From the cell containing the given text, extract its center point as [x, y] coordinate. 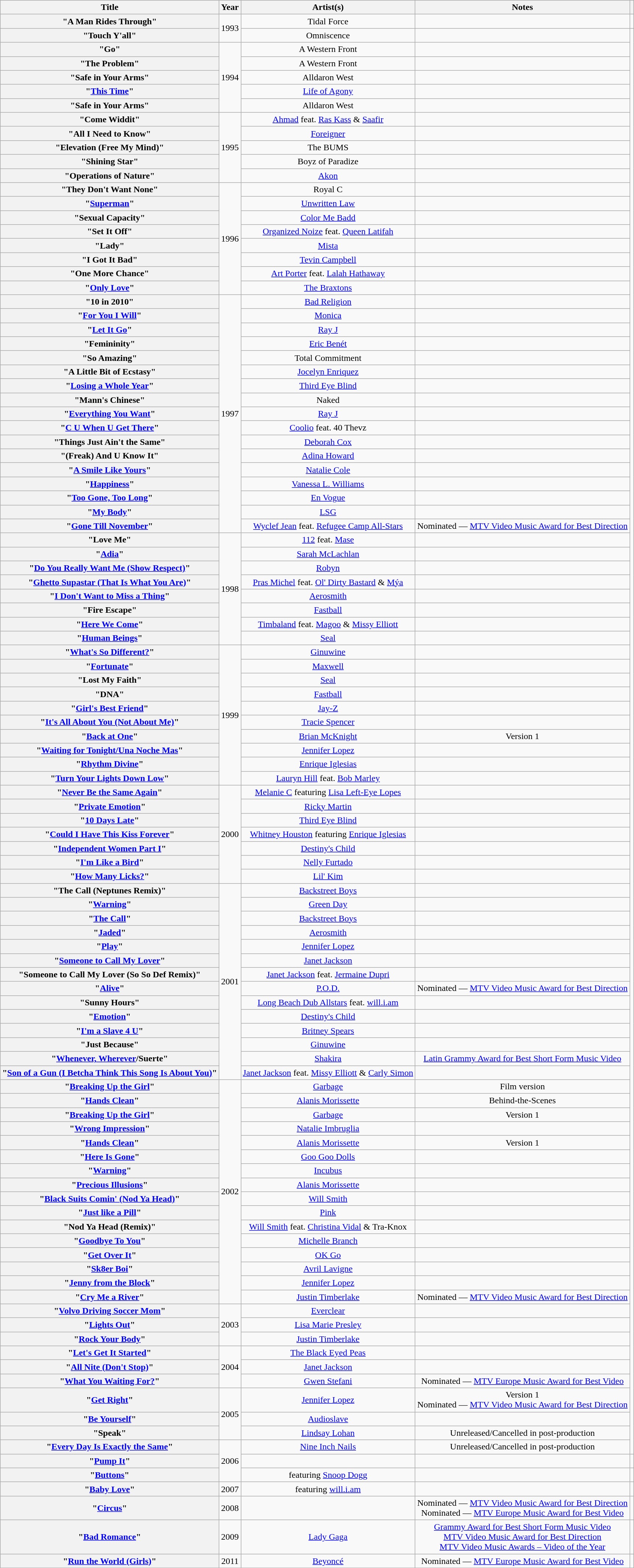
2007 [230, 1489]
"Back at One" [110, 736]
"Precious Illusions" [110, 1185]
Janet Jackson feat. Missy Elliott & Carly Simon [328, 1073]
"Lady" [110, 246]
"Everything You Want" [110, 414]
"(Freak) And U Know It" [110, 456]
"Ghetto Supastar (That Is What You Are)" [110, 582]
"Just like a Pill" [110, 1213]
The Braxtons [328, 288]
The Black Eyed Peas [328, 1353]
Deborah Cox [328, 442]
"10 Days Late" [110, 820]
2008 [230, 1508]
"Go" [110, 49]
1995 [230, 147]
Akon [328, 176]
"Fire Escape" [110, 610]
Nominated — MTV Video Music Award for Best DirectionNominated — MTV Europe Music Award for Best Video [522, 1508]
Wyclef Jean feat. Refugee Camp All-Stars [328, 526]
P.O.D. [328, 988]
"Circus" [110, 1508]
Title [110, 7]
Natalie Cole [328, 470]
"Goodbye To You" [110, 1241]
Lisa Marie Presley [328, 1325]
1994 [230, 77]
"One More Chance" [110, 274]
Notes [522, 7]
"Never Be the Same Again" [110, 792]
Janet Jackson feat. Jermaine Dupri [328, 974]
Audioslave [328, 1419]
Boyz of Paradize [328, 161]
"Do You Really Want Me (Show Respect)" [110, 568]
Grammy Award for Best Short Form Music VideoMTV Video Music Award for Best DirectionMTV Video Music Awards – Video of the Year [522, 1537]
"The Call (Neptunes Remix)" [110, 890]
Beyoncé [328, 1561]
"Son of a Gun (I Betcha Think This Song Is About You)" [110, 1073]
"Get Right" [110, 1400]
"Sunny Hours" [110, 1002]
Nine Inch Nails [328, 1447]
"Alive" [110, 988]
Nelly Furtado [328, 862]
"The Call" [110, 918]
Lady Gaga [328, 1537]
"What's So Different?" [110, 652]
1997 [230, 414]
Lil' Kim [328, 876]
Version 1Nominated — MTV Video Music Award for Best Direction [522, 1400]
"My Body" [110, 512]
"Bad Romance" [110, 1537]
"I'm a Slave 4 U" [110, 1030]
2011 [230, 1561]
"Could I Have This Kiss Forever" [110, 834]
"For You I Will" [110, 316]
"Set It Off" [110, 232]
Ahmad feat. Ras Kass & Saafir [328, 119]
"I Don't Want to Miss a Thing" [110, 596]
Royal C [328, 190]
"I Got It Bad" [110, 260]
"A Smile Like Yours" [110, 470]
Green Day [328, 904]
"C U When U Get There" [110, 428]
"Wrong Impression" [110, 1129]
Behind-the-Scenes [522, 1101]
"Adia" [110, 554]
Robyn [328, 568]
"Love Me" [110, 540]
"Whenever, Wherever/Suerte" [110, 1058]
Natalie Imbruglia [328, 1129]
Enrique Iglesias [328, 764]
"What You Waiting For?" [110, 1381]
The BUMS [328, 147]
"Things Just Ain't the Same" [110, 442]
"Girl's Best Friend" [110, 708]
Michelle Branch [328, 1241]
Vanessa L. Williams [328, 484]
"Fortunate" [110, 666]
featuring Snoop Dogg [328, 1475]
2005 [230, 1414]
"Touch Y'all" [110, 35]
"Volvo Driving Soccer Mom" [110, 1311]
"Sexual Capacity" [110, 218]
Whitney Houston featuring Enrique Iglesias [328, 834]
"This Time" [110, 91]
"Jenny from the Block" [110, 1283]
"Cry Me a River" [110, 1297]
"Every Day Is Exactly the Same" [110, 1447]
"Black Suits Comin' (Nod Ya Head)" [110, 1199]
1993 [230, 28]
Timbaland feat. Magoo & Missy Elliott [328, 624]
"Someone to Call My Lover" [110, 960]
"All Nite (Don't Stop)" [110, 1367]
2004 [230, 1367]
"All I Need to Know" [110, 133]
"Be Yourself" [110, 1419]
Latin Grammy Award for Best Short Form Music Video [522, 1058]
"Come Widdit" [110, 119]
Everclear [328, 1311]
"DNA" [110, 694]
112 feat. Mase [328, 540]
"Turn Your Lights Down Low" [110, 778]
"Get Over It" [110, 1255]
Shakira [328, 1058]
Sarah McLachlan [328, 554]
Artist(s) [328, 7]
"A Man Rides Through" [110, 21]
En Vogue [328, 498]
1999 [230, 715]
"Operations of Nature" [110, 176]
OK Go [328, 1255]
"Baby Love" [110, 1489]
Lauryn Hill feat. Bob Marley [328, 778]
"Sk8er Boi" [110, 1269]
"I'm Like a Bird" [110, 862]
Melanie C featuring Lisa Left-Eye Lopes [328, 792]
"Jaded" [110, 932]
"Run the World (Girls)" [110, 1561]
Maxwell [328, 666]
"Someone to Call My Lover (So So Def Remix)" [110, 974]
"Let's Get It Started" [110, 1353]
Total Commitment [328, 358]
Goo Goo Dolls [328, 1157]
"Buttons" [110, 1475]
Coolio feat. 40 Thevz [328, 428]
"So Amazing" [110, 358]
Foreigner [328, 133]
"Pump It" [110, 1461]
"Femininity" [110, 344]
"Mann's Chinese" [110, 400]
Brian McKnight [328, 736]
"Shining Star" [110, 161]
Britney Spears [328, 1030]
Incubus [328, 1171]
"Here We Come" [110, 624]
Pras Michel feat. Ol' Dirty Bastard & Mýa [328, 582]
"Speak" [110, 1433]
1998 [230, 589]
2006 [230, 1461]
"How Many Licks?" [110, 876]
"Let It Go" [110, 330]
"Superman" [110, 204]
Tracie Spencer [328, 722]
"Emotion" [110, 1016]
"10 in 2010" [110, 302]
Tidal Force [328, 21]
"Human Beings" [110, 638]
Unwritten Law [328, 204]
"Just Because" [110, 1044]
Film version [522, 1087]
Art Porter feat. Lalah Hathaway [328, 274]
"Lights Out" [110, 1325]
2009 [230, 1537]
2003 [230, 1325]
"A Little Bit of Ecstasy" [110, 372]
Eric Benét [328, 344]
2002 [230, 1192]
Bad Religion [328, 302]
Lindsay Lohan [328, 1433]
"Happiness" [110, 484]
Will Smith [328, 1199]
Will Smith feat. Christina Vidal & Tra-Knox [328, 1227]
"Private Emotion" [110, 806]
"It's All About You (Not About Me)" [110, 722]
2001 [230, 982]
"Here Is Gone" [110, 1157]
"Too Gone, Too Long" [110, 498]
Avril Lavigne [328, 1269]
"Lost My Faith" [110, 680]
Pink [328, 1213]
Ricky Martin [328, 806]
2000 [230, 834]
"Waiting for Tonight/Una Noche Mas" [110, 750]
"The Problem" [110, 63]
"Elevation (Free My Mind)" [110, 147]
Gwen Stefani [328, 1381]
"Independent Women Part I" [110, 848]
Color Me Badd [328, 218]
Jay-Z [328, 708]
Year [230, 7]
"Gone Till November" [110, 526]
featuring will.i.am [328, 1489]
Adina Howard [328, 456]
"Play" [110, 946]
"Nod Ya Head (Remix)" [110, 1227]
Long Beach Dub Allstars feat. will.i.am [328, 1002]
"Rock Your Body" [110, 1339]
"Only Love" [110, 288]
Monica [328, 316]
"Rhythm Divine" [110, 764]
Mista [328, 246]
Life of Agony [328, 91]
Jocelyn Enriquez [328, 372]
Naked [328, 400]
Omniscence [328, 35]
LSG [328, 512]
"They Don't Want None" [110, 190]
Organized Noize feat. Queen Latifah [328, 232]
Tevin Campbell [328, 260]
"Losing a Whole Year" [110, 386]
1996 [230, 239]
